Find where the given text appears and provide that cell's center as [x, y] coordinate. 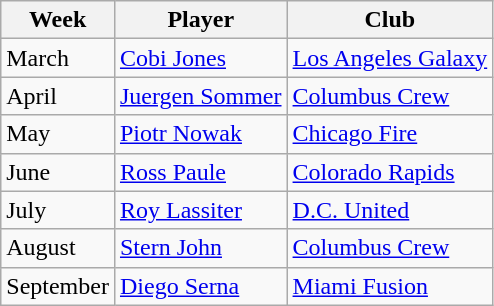
August [58, 248]
April [58, 96]
Colorado Rapids [390, 172]
D.C. United [390, 210]
Week [58, 20]
Roy Lassiter [200, 210]
July [58, 210]
Player [200, 20]
Cobi Jones [200, 58]
Los Angeles Galaxy [390, 58]
Diego Serna [200, 286]
Juergen Sommer [200, 96]
March [58, 58]
Chicago Fire [390, 134]
Piotr Nowak [200, 134]
Miami Fusion [390, 286]
September [58, 286]
Stern John [200, 248]
May [58, 134]
June [58, 172]
Ross Paule [200, 172]
Club [390, 20]
